Search for the cell housing the specified text and yield its (X, Y) center coordinate. 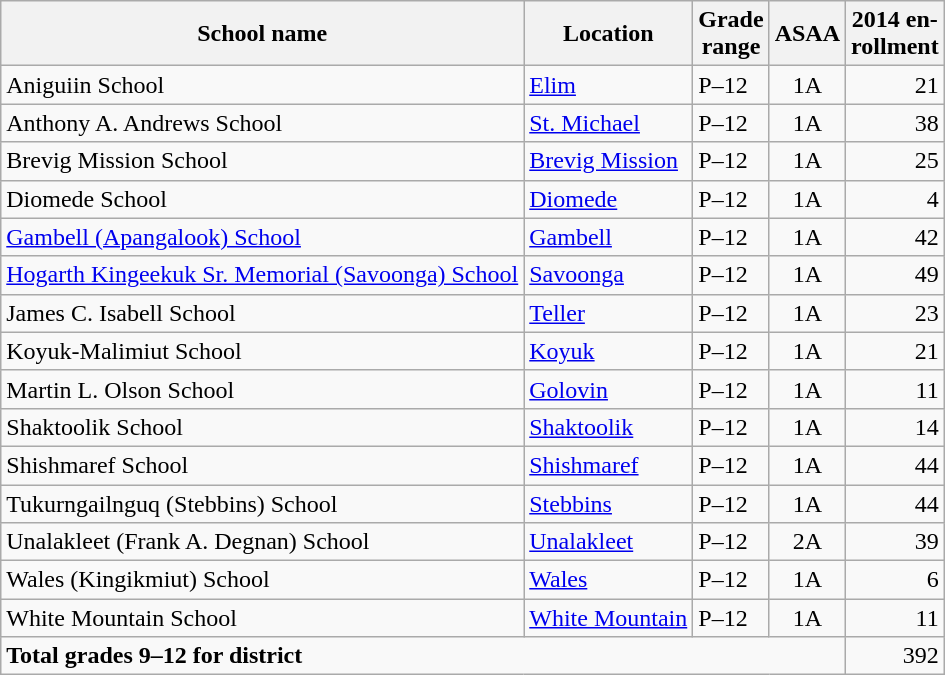
Tukurngailnguq (Stebbins) School (262, 503)
Aniguiin School (262, 85)
Gambell (608, 237)
Total grades 9–12 for district (424, 656)
39 (896, 542)
Koyuk (608, 351)
Shaktoolik School (262, 427)
White Mountain School (262, 618)
Shishmaref School (262, 465)
Unalakleet (608, 542)
Savoonga (608, 275)
38 (896, 123)
392 (896, 656)
4 (896, 199)
Shaktoolik (608, 427)
Elim (608, 85)
Anthony A. Andrews School (262, 123)
Martin L. Olson School (262, 389)
Shishmaref (608, 465)
2014 en-rollment (896, 34)
Gambell (Apangalook) School (262, 237)
ASAA (807, 34)
25 (896, 161)
6 (896, 580)
Brevig Mission School (262, 161)
Graderange (731, 34)
23 (896, 313)
14 (896, 427)
Diomede School (262, 199)
James C. Isabell School (262, 313)
Unalakleet (Frank A. Degnan) School (262, 542)
Koyuk-Malimiut School (262, 351)
Wales (Kingikmiut) School (262, 580)
2A (807, 542)
Location (608, 34)
Diomede (608, 199)
School name (262, 34)
Teller (608, 313)
White Mountain (608, 618)
Golovin (608, 389)
49 (896, 275)
Brevig Mission (608, 161)
St. Michael (608, 123)
Hogarth Kingeekuk Sr. Memorial (Savoonga) School (262, 275)
Wales (608, 580)
42 (896, 237)
Stebbins (608, 503)
